Identify which cell holds the provided text, then report its [X, Y] central coordinate. 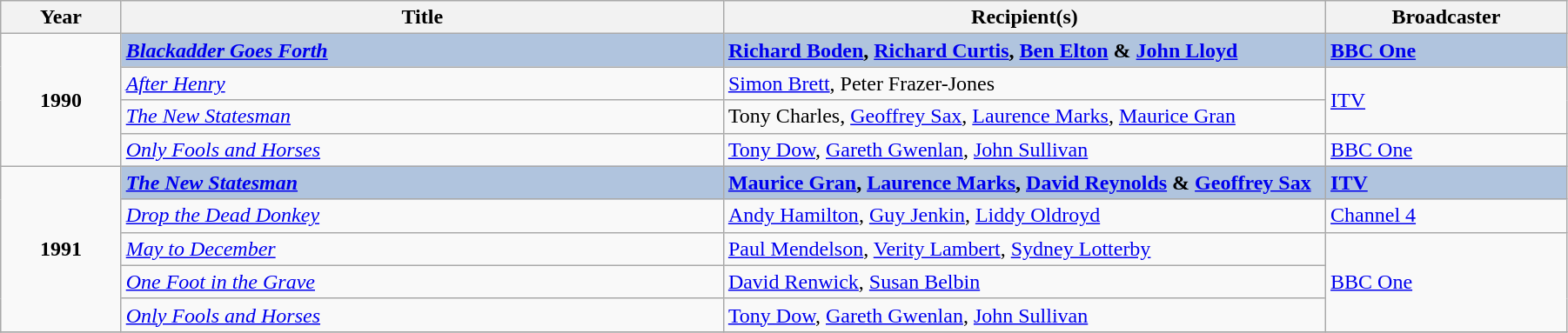
Recipient(s) [1024, 17]
Maurice Gran, Laurence Marks, David Reynolds & Geoffrey Sax [1024, 183]
Year [61, 17]
Paul Mendelson, Verity Lambert, Sydney Lotterby [1024, 249]
Channel 4 [1446, 216]
1991 [61, 249]
David Renwick, Susan Belbin [1024, 282]
Title [422, 17]
Andy Hamilton, Guy Jenkin, Liddy Oldroyd [1024, 216]
Richard Boden, Richard Curtis, Ben Elton & John Lloyd [1024, 50]
Tony Charles, Geoffrey Sax, Laurence Marks, Maurice Gran [1024, 117]
Simon Brett, Peter Frazer-Jones [1024, 83]
After Henry [422, 83]
1990 [61, 100]
May to December [422, 249]
Broadcaster [1446, 17]
One Foot in the Grave [422, 282]
Drop the Dead Donkey [422, 216]
Blackadder Goes Forth [422, 50]
